Detect which cell encompasses the target text, then output its [X, Y] center coordinate. 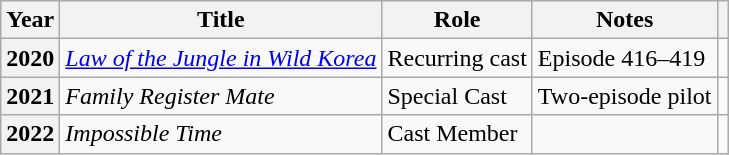
Family Register Mate [221, 96]
2020 [30, 58]
Year [30, 20]
Special Cast [457, 96]
2021 [30, 96]
Notes [624, 20]
Recurring cast [457, 58]
Two-episode pilot [624, 96]
Title [221, 20]
Episode 416–419 [624, 58]
Impossible Time [221, 134]
Cast Member [457, 134]
Role [457, 20]
2022 [30, 134]
Law of the Jungle in Wild Korea [221, 58]
